Identify which cell holds the provided text, then report its (x, y) central coordinate. 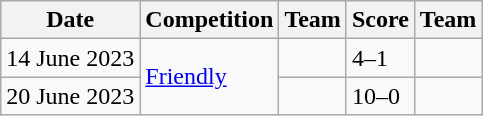
Competition (210, 20)
20 June 2023 (70, 96)
10–0 (380, 96)
4–1 (380, 58)
14 June 2023 (70, 58)
Date (70, 20)
Friendly (210, 77)
Score (380, 20)
